Return [x, y] of the center of cell containing provided text 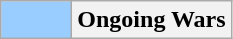
Ongoing Wars [152, 20]
